Provide the (x, y) coordinate of the cell's center where the given text is located.  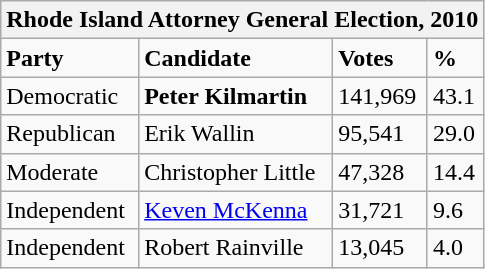
141,969 (380, 96)
Peter Kilmartin (236, 96)
4.0 (455, 248)
Democratic (70, 96)
29.0 (455, 134)
Candidate (236, 58)
Robert Rainville (236, 248)
Keven McKenna (236, 210)
Moderate (70, 172)
95,541 (380, 134)
13,045 (380, 248)
Christopher Little (236, 172)
Party (70, 58)
43.1 (455, 96)
Votes (380, 58)
14.4 (455, 172)
9.6 (455, 210)
47,328 (380, 172)
Erik Wallin (236, 134)
Rhode Island Attorney General Election, 2010 (242, 20)
31,721 (380, 210)
Republican (70, 134)
% (455, 58)
